Find where the given text appears and provide that cell's center as [x, y] coordinate. 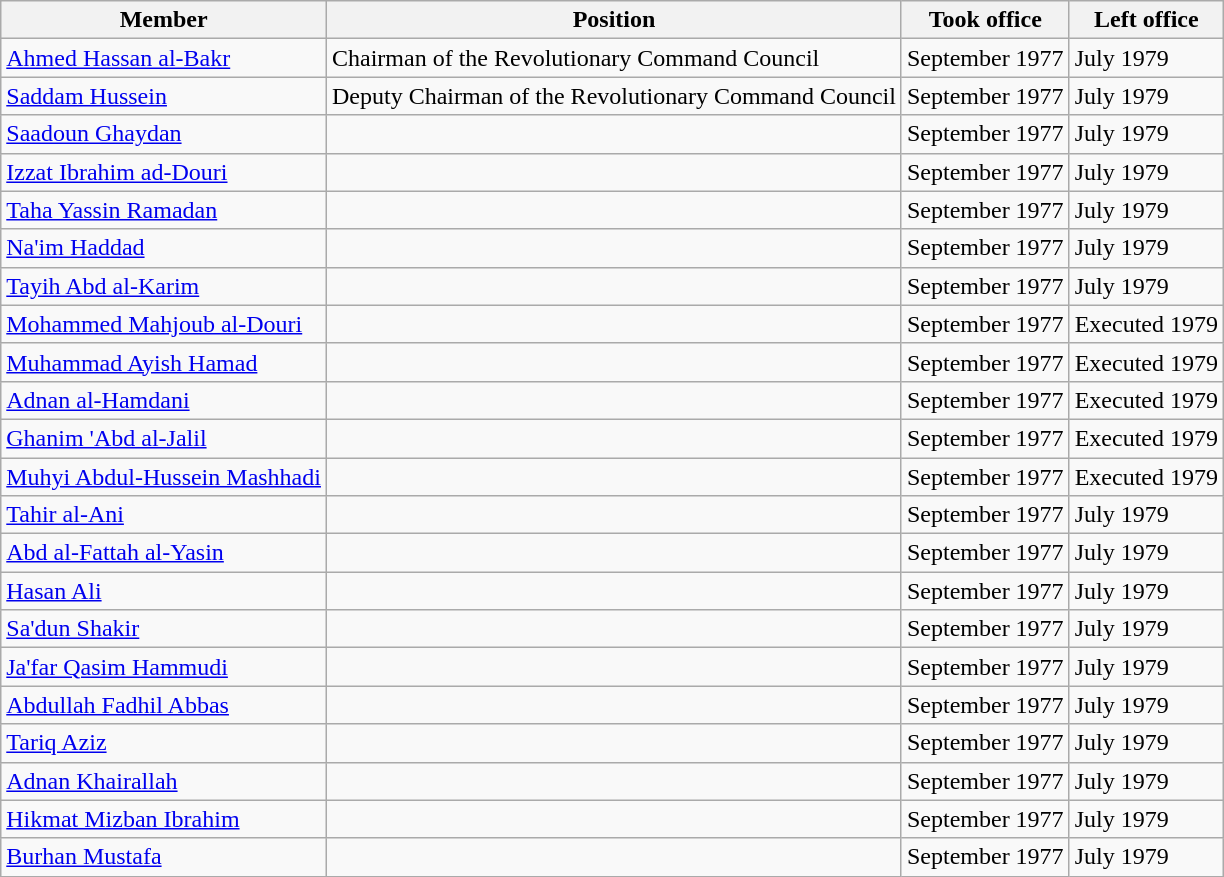
Ahmed Hassan al-Bakr [164, 58]
Hikmat Mizban Ibrahim [164, 819]
Tayih Abd al-Karim [164, 286]
Left office [1146, 20]
Took office [985, 20]
Ja'far Qasim Hammudi [164, 667]
Saadoun Ghaydan [164, 134]
Adnan Khairallah [164, 781]
Adnan al-Hamdani [164, 400]
Tahir al-Ani [164, 515]
Izzat Ibrahim ad-Douri [164, 172]
Muhyi Abdul-Hussein Mashhadi [164, 477]
Chairman of the Revolutionary Command Council [614, 58]
Abdullah Fadhil Abbas [164, 705]
Abd al-Fattah al-Yasin [164, 553]
Member [164, 20]
Taha Yassin Ramadan [164, 210]
Tariq Aziz [164, 743]
Na'im Haddad [164, 248]
Ghanim 'Abd al-Jalil [164, 438]
Sa'dun Shakir [164, 629]
Burhan Mustafa [164, 857]
Mohammed Mahjoub al-Douri [164, 324]
Hasan Ali [164, 591]
Deputy Chairman of the Revolutionary Command Council [614, 96]
Position [614, 20]
Muhammad Ayish Hamad [164, 362]
Saddam Hussein [164, 96]
